Extract the [x, y] coordinate from the center of the cell holding the provided text.  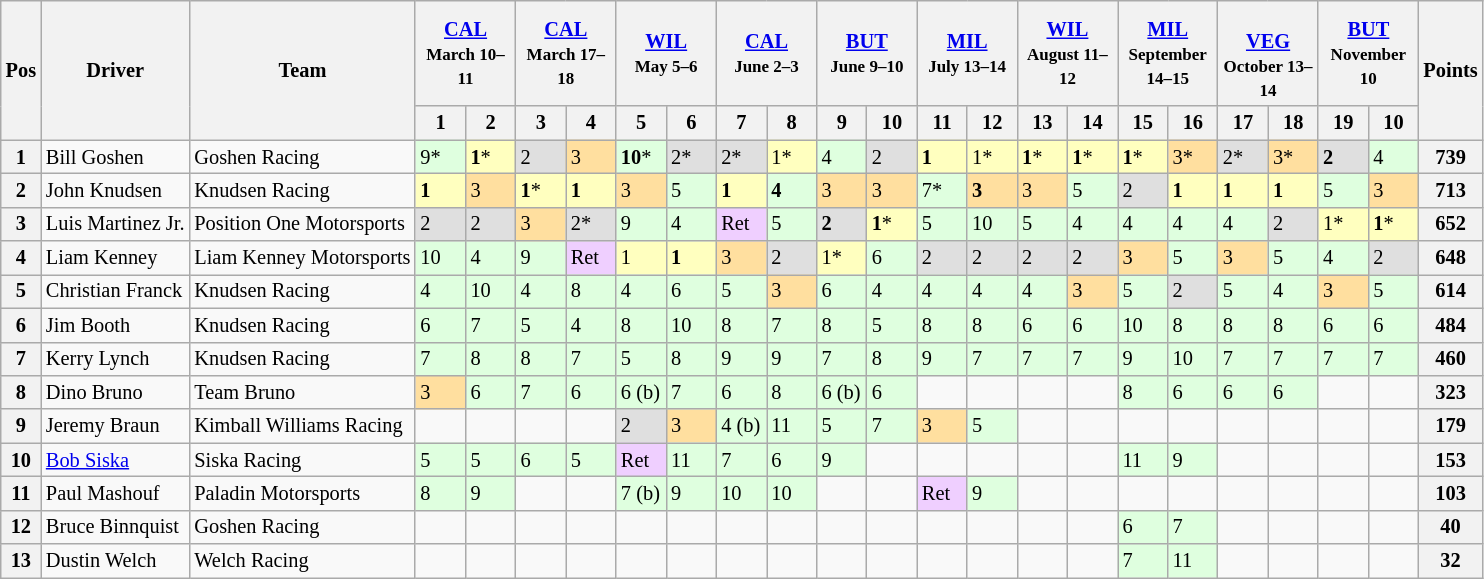
Siska Racing [302, 460]
4 (b) [741, 426]
Driver [115, 70]
Points [1451, 70]
Jim Booth [115, 325]
CALMarch 17–18 [566, 53]
MILSeptember 14–15 [1168, 53]
153 [1451, 460]
Liam Kenney Motorsports [302, 258]
614 [1451, 291]
CALMarch 10–11 [465, 53]
10* [641, 157]
16 [1193, 123]
9* [440, 157]
CALJune 2–3 [766, 53]
323 [1451, 392]
484 [1451, 325]
Dino Bruno [115, 392]
Kimball Williams Racing [302, 426]
Bill Goshen [115, 157]
Bob Siska [115, 460]
BUTJune 9–10 [867, 53]
18 [1293, 123]
Bruce Binnquist [115, 527]
Paul Mashouf [115, 493]
WILAugust 11–12 [1067, 53]
Kerry Lynch [115, 359]
15 [1143, 123]
17 [1243, 123]
Team [302, 70]
19 [1343, 123]
32 [1451, 561]
Position One Motorsports [302, 224]
Jeremy Braun [115, 426]
Liam Kenney [115, 258]
713 [1451, 190]
WILMay 5–6 [666, 53]
739 [1451, 157]
652 [1451, 224]
Luis Martinez Jr. [115, 224]
460 [1451, 359]
Dustin Welch [115, 561]
Paladin Motorsports [302, 493]
BUTNovember 10 [1368, 53]
14 [1092, 123]
Pos [21, 70]
179 [1451, 426]
648 [1451, 258]
MILJuly 13–14 [967, 53]
7* [942, 190]
Welch Racing [302, 561]
VEGOctober 13–14 [1268, 53]
7 (b) [641, 493]
40 [1451, 527]
Christian Franck [115, 291]
103 [1451, 493]
Team Bruno [302, 392]
John Knudsen [115, 190]
